Return [X, Y] of the center of cell containing provided text 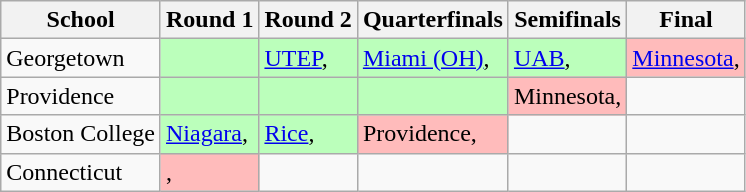
Miami (OH), [432, 58]
Connecticut [81, 172]
Round 1 [209, 20]
UTEP, [308, 58]
Quarterfinals [432, 20]
Rice, [308, 134]
Final [686, 20]
Boston College [81, 134]
School [81, 20]
Providence [81, 96]
Georgetown [81, 58]
Providence, [432, 134]
, [209, 172]
Round 2 [308, 20]
Niagara, [209, 134]
UAB, [567, 58]
Semifinals [567, 20]
